Find where the given text appears and provide that cell's center as (X, Y) coordinate. 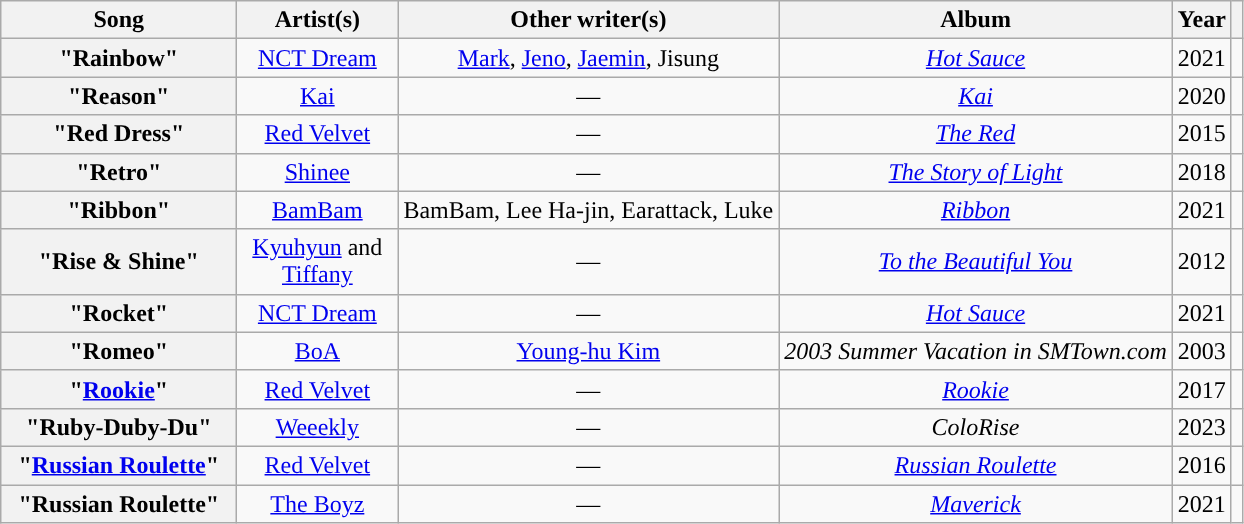
Mark, Jeno, Jaemin, Jisung (588, 58)
"Rookie" (119, 389)
2023 (1202, 427)
2018 (1202, 172)
Other writer(s) (588, 20)
Rookie (976, 389)
Kyuhyun and Tiffany (318, 262)
Maverick (976, 503)
Shinee (318, 172)
Russian Roulette (976, 465)
ColoRise (976, 427)
Young-hu Kim (588, 351)
2017 (1202, 389)
Song (119, 20)
Album (976, 20)
The Boyz (318, 503)
The Story of Light (976, 172)
Ribbon (976, 210)
To the Beautiful You (976, 262)
Year (1202, 20)
BoA (318, 351)
"Rainbow" (119, 58)
"Rocket" (119, 313)
2012 (1202, 262)
BamBam, Lee Ha-jin, Earattack, Luke (588, 210)
"Rise & Shine" (119, 262)
"Red Dress" (119, 134)
"Ribbon" (119, 210)
BamBam (318, 210)
2016 (1202, 465)
2003 (1202, 351)
Artist(s) (318, 20)
2003 Summer Vacation in SMTown.com (976, 351)
2020 (1202, 96)
"Romeo" (119, 351)
The Red (976, 134)
Weeekly (318, 427)
"Retro" (119, 172)
"Ruby-Duby-Du" (119, 427)
2015 (1202, 134)
"Reason" (119, 96)
